Identify which cell holds the provided text, then report its [x, y] central coordinate. 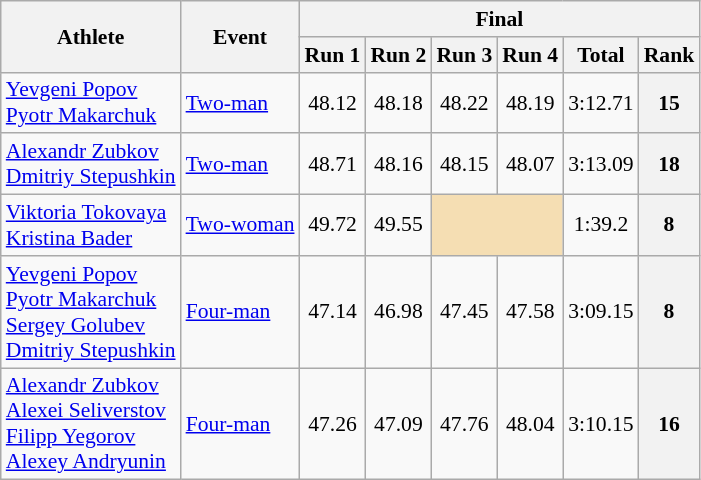
48.07 [530, 164]
47.09 [398, 424]
47.45 [464, 312]
48.16 [398, 164]
47.58 [530, 312]
15 [670, 102]
49.72 [333, 226]
Final [500, 19]
1:39.2 [600, 226]
48.22 [464, 102]
Run 1 [333, 55]
48.18 [398, 102]
Rank [670, 55]
Yevgeni PopovPyotr Makarchuk [91, 102]
3:13.09 [600, 164]
48.71 [333, 164]
Yevgeni PopovPyotr MakarchukSergey GolubevDmitriy Stepushkin [91, 312]
Alexandr ZubkovDmitriy Stepushkin [91, 164]
Run 3 [464, 55]
Total [600, 55]
48.19 [530, 102]
Run 4 [530, 55]
Run 2 [398, 55]
3:12.71 [600, 102]
49.55 [398, 226]
48.15 [464, 164]
47.26 [333, 424]
47.76 [464, 424]
Two-woman [240, 226]
47.14 [333, 312]
18 [670, 164]
Alexandr ZubkovAlexei SeliverstovFilipp YegorovAlexey Andryunin [91, 424]
Viktoria TokovayaKristina Bader [91, 226]
48.12 [333, 102]
16 [670, 424]
48.04 [530, 424]
Athlete [91, 36]
Event [240, 36]
3:10.15 [600, 424]
3:09.15 [600, 312]
46.98 [398, 312]
